Determine the (X, Y) coordinate at the center of the cell enclosing the given text.  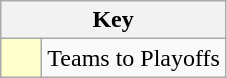
Teams to Playoffs (134, 58)
Key (114, 20)
